Capture the cell that displays the provided text and extract its [x, y] central coordinate. 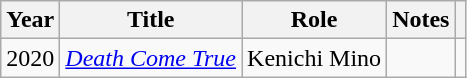
Death Come True [151, 58]
Role [314, 20]
Title [151, 20]
Year [30, 20]
Notes [421, 20]
2020 [30, 58]
Kenichi Mino [314, 58]
